For the text-containing cell, return its midpoint in (x, y) coordinate format. 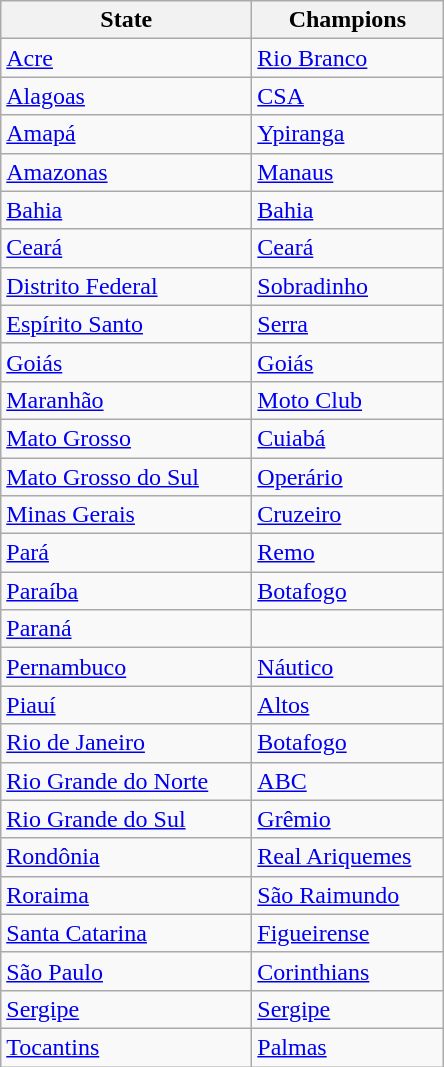
Ypiranga (348, 134)
Maranhão (126, 400)
Distrito Federal (126, 286)
Rio de Janeiro (126, 743)
Pernambuco (126, 667)
Mato Grosso do Sul (126, 477)
State (126, 20)
Grêmio (348, 819)
Palmas (348, 1047)
Santa Catarina (126, 933)
São Raimundo (348, 895)
CSA (348, 96)
Cuiabá (348, 438)
Serra (348, 324)
Sobradinho (348, 286)
Corinthians (348, 971)
Rio Grande do Sul (126, 819)
Champions (348, 20)
Rio Branco (348, 58)
Alagoas (126, 96)
Real Ariquemes (348, 857)
Moto Club (348, 400)
Operário (348, 477)
Náutico (348, 667)
Remo (348, 553)
Paraíba (126, 591)
Tocantins (126, 1047)
Figueirense (348, 933)
Paraná (126, 629)
Pará (126, 553)
Manaus (348, 172)
Amapá (126, 134)
Espírito Santo (126, 324)
Piauí (126, 705)
Minas Gerais (126, 515)
Roraima (126, 895)
Amazonas (126, 172)
Rondônia (126, 857)
Acre (126, 58)
Mato Grosso (126, 438)
Cruzeiro (348, 515)
Altos (348, 705)
ABC (348, 781)
São Paulo (126, 971)
Rio Grande do Norte (126, 781)
